Determine the (x, y) coordinate at the center of the cell enclosing the given text.  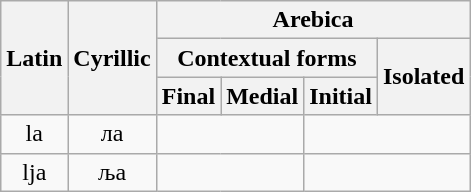
Cyrillic (112, 58)
Latin (34, 58)
lja (34, 172)
Contextual forms (266, 58)
ла (112, 134)
ља (112, 172)
Final (188, 96)
Initial (341, 96)
la (34, 134)
Isolated (423, 77)
Arebica (313, 20)
Medial (262, 96)
